From the cell containing the given text, extract its center point as (X, Y) coordinate. 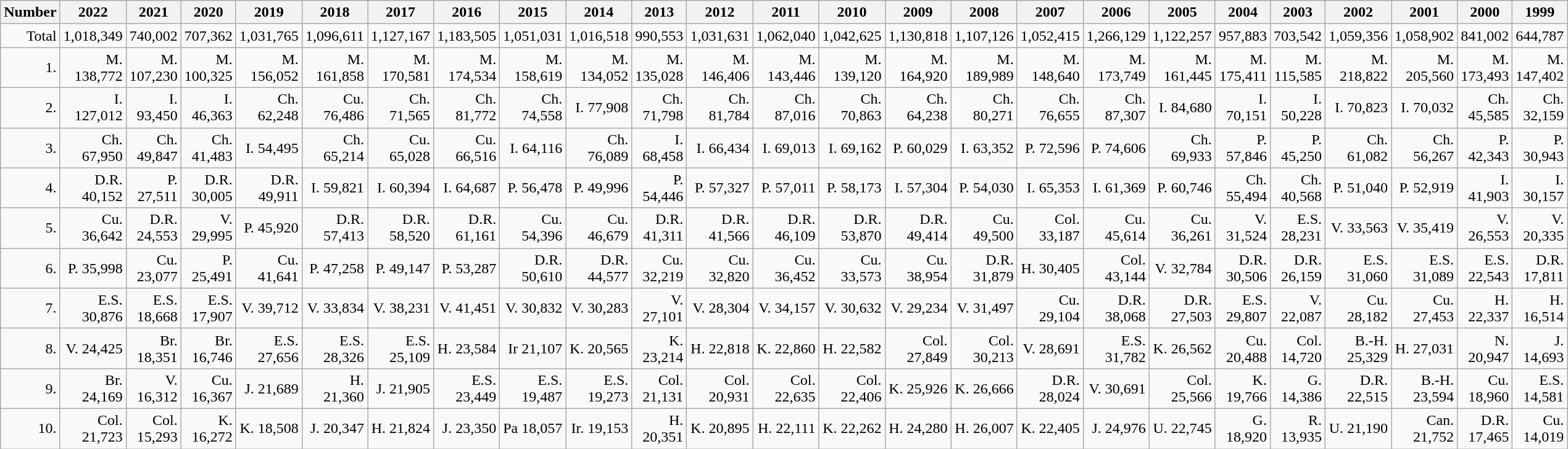
D.R. 27,503 (1182, 308)
H. 27,031 (1424, 348)
1,031,631 (720, 36)
I. 54,495 (269, 148)
Br. 18,351 (153, 348)
Col. 20,931 (720, 389)
Ch. 76,655 (1050, 107)
703,542 (1297, 36)
1,031,765 (269, 36)
4. (30, 187)
D.R. 24,553 (153, 228)
D.R. 49,414 (918, 228)
D.R. 22,515 (1359, 389)
I. 63,352 (984, 148)
M. 218,822 (1359, 68)
E.S. 18,668 (153, 308)
2014 (599, 12)
H. 22,337 (1485, 308)
B.-H. 25,329 (1359, 348)
Col. 25,566 (1182, 389)
1999 (1540, 12)
M. 139,120 (852, 68)
M. 115,585 (1297, 68)
H. 20,351 (659, 428)
E.S. 19,487 (533, 389)
K. 22,860 (786, 348)
P. 57,846 (1243, 148)
Ch. 49,847 (153, 148)
P. 42,343 (1485, 148)
D.R. 46,109 (786, 228)
2. (30, 107)
G. 18,920 (1243, 428)
P. 45,920 (269, 228)
E.S. 28,326 (334, 348)
Ch. 70,863 (852, 107)
1,062,040 (786, 36)
Ch. 87,307 (1116, 107)
707,362 (209, 36)
P. 57,011 (786, 187)
1,042,625 (852, 36)
K. 26,666 (984, 389)
K. 25,926 (918, 389)
I. 30,157 (1540, 187)
Cu. 28,182 (1359, 308)
2017 (401, 12)
H. 22,582 (852, 348)
J. 20,347 (334, 428)
2003 (1297, 12)
Col. 15,293 (153, 428)
D.R. 57,413 (334, 228)
2015 (533, 12)
V. 26,553 (1485, 228)
Cu. 27,453 (1424, 308)
Ch. 67,950 (93, 148)
Cu. 41,641 (269, 268)
1,052,415 (1050, 36)
K. 16,272 (209, 428)
Cu. 29,104 (1050, 308)
Br. 24,169 (93, 389)
I. 64,687 (467, 187)
Ch. 62,248 (269, 107)
2013 (659, 12)
V. 31,524 (1243, 228)
1,058,902 (1424, 36)
I. 61,369 (1116, 187)
E.S. 28,231 (1297, 228)
D.R. 30,506 (1243, 268)
V. 31,497 (984, 308)
H. 24,280 (918, 428)
Cu. 32,820 (720, 268)
N. 20,947 (1485, 348)
U. 21,190 (1359, 428)
2016 (467, 12)
P. 30,943 (1540, 148)
M. 134,052 (599, 68)
E.S. 31,782 (1116, 348)
V. 28,691 (1050, 348)
R. 13,935 (1297, 428)
Cu. 20,488 (1243, 348)
H. 21,360 (334, 389)
P. 49,996 (599, 187)
2004 (1243, 12)
K. 26,562 (1182, 348)
V. 24,425 (93, 348)
841,002 (1485, 36)
I. 65,353 (1050, 187)
Cu. 36,452 (786, 268)
Col. 33,187 (1050, 228)
J. 21,905 (401, 389)
J. 21,689 (269, 389)
990,553 (659, 36)
Ch. 81,772 (467, 107)
6. (30, 268)
Cu. 18,960 (1485, 389)
E.S. 17,907 (209, 308)
M. 164,920 (918, 68)
P. 57,327 (720, 187)
1,051,031 (533, 36)
2022 (93, 12)
Ch. 81,784 (720, 107)
Col. 22,406 (852, 389)
E.S. 14,581 (1540, 389)
Number (30, 12)
Col. 14,720 (1297, 348)
P. 52,919 (1424, 187)
P. 49,147 (401, 268)
Ch. 40,568 (1297, 187)
P. 47,258 (334, 268)
I. 66,434 (720, 148)
K. 19,766 (1243, 389)
M. 170,581 (401, 68)
2005 (1182, 12)
V. 34,157 (786, 308)
M. 161,858 (334, 68)
7. (30, 308)
H. 22,818 (720, 348)
Cu. 16,367 (209, 389)
V. 41,451 (467, 308)
Br. 16,746 (209, 348)
P. 27,511 (153, 187)
M. 107,230 (153, 68)
D.R. 49,911 (269, 187)
Ch. 56,267 (1424, 148)
H. 30,405 (1050, 268)
M. 135,028 (659, 68)
I. 77,908 (599, 107)
1,018,349 (93, 36)
M. 138,772 (93, 68)
Cu. 36,261 (1182, 228)
M. 156,052 (269, 68)
I. 127,012 (93, 107)
2002 (1359, 12)
M. 146,406 (720, 68)
D.R. 17,811 (1540, 268)
Ch. 71,798 (659, 107)
G. 14,386 (1297, 389)
Ch. 65,214 (334, 148)
I. 59,821 (334, 187)
2012 (720, 12)
D.R. 61,161 (467, 228)
V. 16,312 (153, 389)
Ch. 64,238 (918, 107)
M. 173,749 (1116, 68)
I. 60,394 (401, 187)
Cu. 23,077 (153, 268)
D.R. 28,024 (1050, 389)
740,002 (153, 36)
5. (30, 228)
V. 35,419 (1424, 228)
Ch. 61,082 (1359, 148)
I. 93,450 (153, 107)
1,096,611 (334, 36)
V. 20,335 (1540, 228)
M. 148,640 (1050, 68)
H. 22,111 (786, 428)
V. 33,834 (334, 308)
I. 50,228 (1297, 107)
K. 20,895 (720, 428)
M. 161,445 (1182, 68)
V. 32,784 (1182, 268)
Col. 30,213 (984, 348)
V. 39,712 (269, 308)
I. 68,458 (659, 148)
Ch. 74,558 (533, 107)
Cu. 38,954 (918, 268)
P. 56,478 (533, 187)
M. 189,989 (984, 68)
1,266,129 (1116, 36)
Cu. 36,642 (93, 228)
1,127,167 (401, 36)
V. 38,231 (401, 308)
2021 (153, 12)
9. (30, 389)
J. 14,693 (1540, 348)
I. 64,116 (533, 148)
J. 23,350 (467, 428)
U. 22,745 (1182, 428)
P. 25,491 (209, 268)
2001 (1424, 12)
2007 (1050, 12)
J. 24,976 (1116, 428)
Col. 21,131 (659, 389)
M. 158,619 (533, 68)
E.S. 23,449 (467, 389)
Cu. 14,019 (1540, 428)
D.R. 53,870 (852, 228)
Cu. 66,516 (467, 148)
Col. 27,849 (918, 348)
644,787 (1540, 36)
2011 (786, 12)
Col. 21,723 (93, 428)
V. 33,563 (1359, 228)
D.R. 31,879 (984, 268)
Cu. 46,679 (599, 228)
P. 53,287 (467, 268)
2018 (334, 12)
Ch. 45,585 (1485, 107)
H. 23,584 (467, 348)
Total (30, 36)
P. 54,030 (984, 187)
Ch. 76,089 (599, 148)
Cu. 45,614 (1116, 228)
E.S. 31,089 (1424, 268)
M. 175,411 (1243, 68)
I. 69,013 (786, 148)
D.R. 17,465 (1485, 428)
E.S. 19,273 (599, 389)
V. 30,283 (599, 308)
P. 74,606 (1116, 148)
P. 72,596 (1050, 148)
D.R. 26,159 (1297, 268)
E.S. 29,807 (1243, 308)
P. 45,250 (1297, 148)
957,883 (1243, 36)
P. 60,029 (918, 148)
1,122,257 (1182, 36)
10. (30, 428)
K. 22,262 (852, 428)
Cu. 33,573 (852, 268)
Pa 18,057 (533, 428)
Ch. 69,933 (1182, 148)
Cu. 32,219 (659, 268)
K. 18,508 (269, 428)
P. 60,746 (1182, 187)
K. 20,565 (599, 348)
Can. 21,752 (1424, 428)
I. 41,903 (1485, 187)
E.S. 27,656 (269, 348)
E.S. 22,543 (1485, 268)
1,183,505 (467, 36)
2020 (209, 12)
D.R. 40,152 (93, 187)
P. 51,040 (1359, 187)
M. 100,325 (209, 68)
H. 21,824 (401, 428)
2019 (269, 12)
3. (30, 148)
B.-H. 23,594 (1424, 389)
D.R. 44,577 (599, 268)
2010 (852, 12)
E.S. 25,109 (401, 348)
Cu. 54,396 (533, 228)
D.R. 41,311 (659, 228)
2000 (1485, 12)
Ir 21,107 (533, 348)
Cu. 65,028 (401, 148)
1. (30, 68)
Ir. 19,153 (599, 428)
Ch. 32,159 (1540, 107)
2009 (918, 12)
I. 70,151 (1243, 107)
D.R. 41,566 (720, 228)
H. 26,007 (984, 428)
2008 (984, 12)
V. 30,832 (533, 308)
8. (30, 348)
1,130,818 (918, 36)
I. 70,032 (1424, 107)
I. 84,680 (1182, 107)
Col. 43,144 (1116, 268)
V. 30,691 (1116, 389)
V. 29,234 (918, 308)
P. 35,998 (93, 268)
M. 147,402 (1540, 68)
V. 27,101 (659, 308)
V. 22,087 (1297, 308)
Ch. 80,271 (984, 107)
1,016,518 (599, 36)
E.S. 31,060 (1359, 268)
M. 173,493 (1485, 68)
Ch. 41,483 (209, 148)
Ch. 55,494 (1243, 187)
V. 28,304 (720, 308)
Ch. 87,016 (786, 107)
K. 23,214 (659, 348)
Cu. 49,500 (984, 228)
I. 69,162 (852, 148)
E.S. 30,876 (93, 308)
I. 57,304 (918, 187)
P. 54,446 (659, 187)
D.R. 38,068 (1116, 308)
Ch. 71,565 (401, 107)
1,059,356 (1359, 36)
Cu. 76,486 (334, 107)
1,107,126 (984, 36)
P. 58,173 (852, 187)
D.R. 30,005 (209, 187)
Col. 22,635 (786, 389)
M. 174,534 (467, 68)
I. 46,363 (209, 107)
K. 22,405 (1050, 428)
V. 30,632 (852, 308)
M. 143,446 (786, 68)
2006 (1116, 12)
D.R. 50,610 (533, 268)
V. 29,995 (209, 228)
I. 70,823 (1359, 107)
D.R. 58,520 (401, 228)
H. 16,514 (1540, 308)
M. 205,560 (1424, 68)
